Return the [X, Y] coordinate for the center point of the cell that contains the specified text.  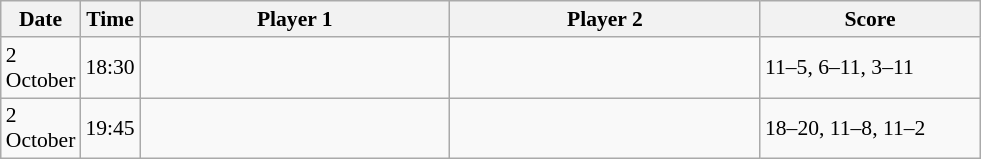
19:45 [110, 128]
Player 2 [605, 19]
18–20, 11–8, 11–2 [870, 128]
11–5, 6–11, 3–11 [870, 68]
Date [41, 19]
Time [110, 19]
18:30 [110, 68]
Player 1 [295, 19]
Score [870, 19]
